Find where the given text appears and provide that cell's center as [X, Y] coordinate. 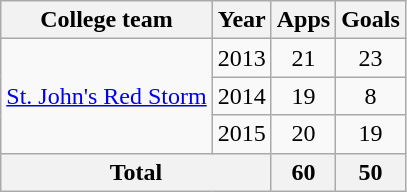
Total [136, 172]
Apps [303, 20]
2014 [242, 96]
20 [303, 134]
College team [106, 20]
50 [371, 172]
St. John's Red Storm [106, 96]
60 [303, 172]
2013 [242, 58]
23 [371, 58]
Year [242, 20]
Goals [371, 20]
2015 [242, 134]
21 [303, 58]
8 [371, 96]
